Extract the (X, Y) coordinate from the center of the cell holding the provided text.  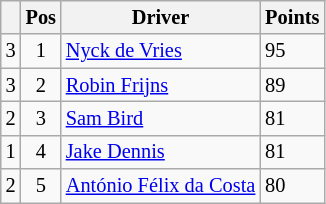
Nyck de Vries (160, 51)
4 (41, 152)
89 (292, 85)
95 (292, 51)
Robin Frijns (160, 85)
Sam Bird (160, 118)
5 (41, 186)
Driver (160, 17)
Pos (41, 17)
Jake Dennis (160, 152)
80 (292, 186)
Points (292, 17)
António Félix da Costa (160, 186)
